From the cell containing the given text, extract its center point as [X, Y] coordinate. 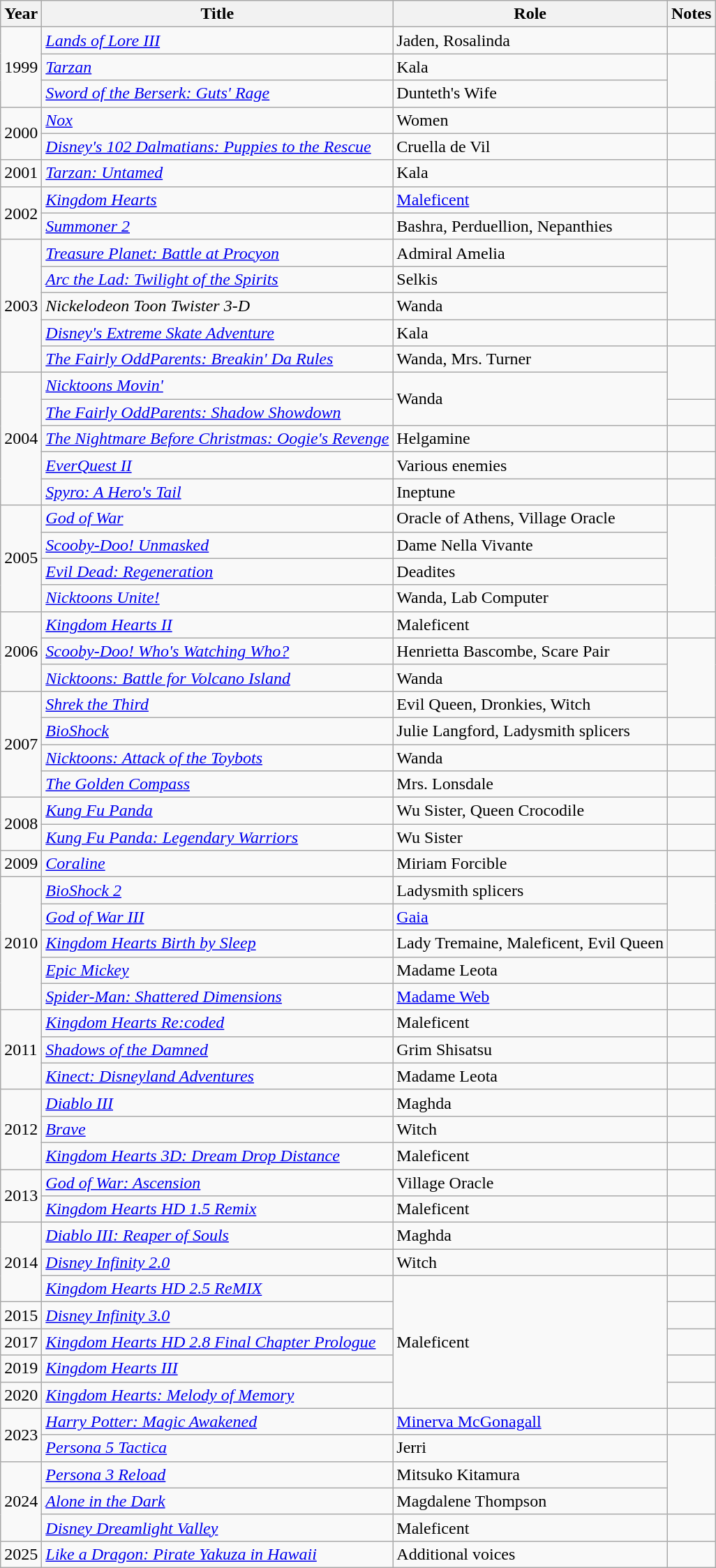
Disney Infinity 2.0 [218, 1262]
Summoner 2 [218, 226]
Kingdom Hearts HD 2.8 Final Chapter Prologue [218, 1342]
Lady Tremaine, Maleficent, Evil Queen [530, 943]
Nicktoons: Battle for Volcano Island [218, 678]
Jerri [530, 1448]
Bashra, Perduellion, Nepanthies [530, 226]
Tarzan: Untamed [218, 173]
2025 [21, 1554]
Henrietta Bascombe, Scare Pair [530, 651]
2001 [21, 173]
Kingdom Hearts Re:coded [218, 1023]
Nox [218, 120]
Diablo III [218, 1103]
2014 [21, 1262]
2020 [21, 1395]
Disney's 102 Dalmatians: Puppies to the Rescue [218, 147]
Persona 3 Reload [218, 1474]
Arc the Lad: Twilight of the Spirits [218, 279]
2017 [21, 1342]
2009 [21, 864]
Ineptune [530, 492]
Evil Queen, Dronkies, Witch [530, 704]
Nicktoons Unite! [218, 598]
Wanda, Mrs. Turner [530, 359]
God of War: Ascension [218, 1183]
2006 [21, 651]
Spyro: A Hero's Tail [218, 492]
Women [530, 120]
Harry Potter: Magic Awakened [218, 1421]
Selkis [530, 279]
Kinect: Disneyland Adventures [218, 1076]
Disney's Extreme Skate Adventure [218, 333]
God of War III [218, 917]
Shrek the Third [218, 704]
God of War [218, 518]
Minerva McGonagall [530, 1421]
Persona 5 Tactica [218, 1448]
Kingdom Hearts III [218, 1368]
Epic Mickey [218, 970]
Wu Sister, Queen Crocodile [530, 811]
EverQuest II [218, 465]
Title [218, 14]
Diablo III: Reaper of Souls [218, 1236]
2000 [21, 133]
Kingdom Hearts: Melody of Memory [218, 1395]
The Fairly OddParents: Shadow Showdown [218, 412]
Shadows of the Damned [218, 1050]
Nicktoons: Attack of the Toybots [218, 757]
Kingdom Hearts HD 1.5 Remix [218, 1209]
2010 [21, 943]
Role [530, 14]
Village Oracle [530, 1183]
Disney Infinity 3.0 [218, 1315]
Treasure Planet: Battle at Procyon [218, 253]
Year [21, 14]
Scooby-Doo! Who's Watching Who? [218, 651]
Deadites [530, 572]
Mitsuko Kitamura [530, 1474]
Dame Nella Vivante [530, 545]
Helgamine [530, 439]
Evil Dead: Regeneration [218, 572]
Madame Web [530, 996]
Scooby-Doo! Unmasked [218, 545]
Kingdom Hearts HD 2.5 ReMIX [218, 1289]
2019 [21, 1368]
Wanda, Lab Computer [530, 598]
Notes [691, 14]
2002 [21, 213]
Disney Dreamlight Valley [218, 1528]
Sword of the Berserk: Guts' Rage [218, 94]
BioShock 2 [218, 890]
Dunteth's Wife [530, 94]
2024 [21, 1501]
1999 [21, 67]
Mrs. Lonsdale [530, 784]
2005 [21, 558]
2015 [21, 1315]
The Fairly OddParents: Breakin' Da Rules [218, 359]
Gaia [530, 917]
Various enemies [530, 465]
Kung Fu Panda [218, 811]
The Nightmare Before Christmas: Oogie's Revenge [218, 439]
Magdalene Thompson [530, 1501]
2012 [21, 1129]
2023 [21, 1435]
2004 [21, 439]
2013 [21, 1196]
Spider-Man: Shattered Dimensions [218, 996]
The Golden Compass [218, 784]
Kung Fu Panda: Legendary Warriors [218, 837]
Miriam Forcible [530, 864]
Admiral Amelia [530, 253]
Alone in the Dark [218, 1501]
2011 [21, 1050]
Jaden, Rosalinda [530, 40]
Oracle of Athens, Village Oracle [530, 518]
Brave [218, 1129]
Kingdom Hearts 3D: Dream Drop Distance [218, 1156]
Wu Sister [530, 837]
Nickelodeon Toon Twister 3-D [218, 306]
Ladysmith splicers [530, 890]
Additional voices [530, 1554]
2007 [21, 744]
Tarzan [218, 67]
Julie Langford, Ladysmith splicers [530, 731]
2008 [21, 824]
Kingdom Hearts II [218, 625]
Kingdom Hearts [218, 200]
Nicktoons Movin' [218, 386]
2003 [21, 306]
Kingdom Hearts Birth by Sleep [218, 943]
Cruella de Vil [530, 147]
Grim Shisatsu [530, 1050]
Like a Dragon: Pirate Yakuza in Hawaii [218, 1554]
Coraline [218, 864]
Lands of Lore III [218, 40]
BioShock [218, 731]
